Return the [X, Y] coordinate for the center point of the cell that contains the specified text.  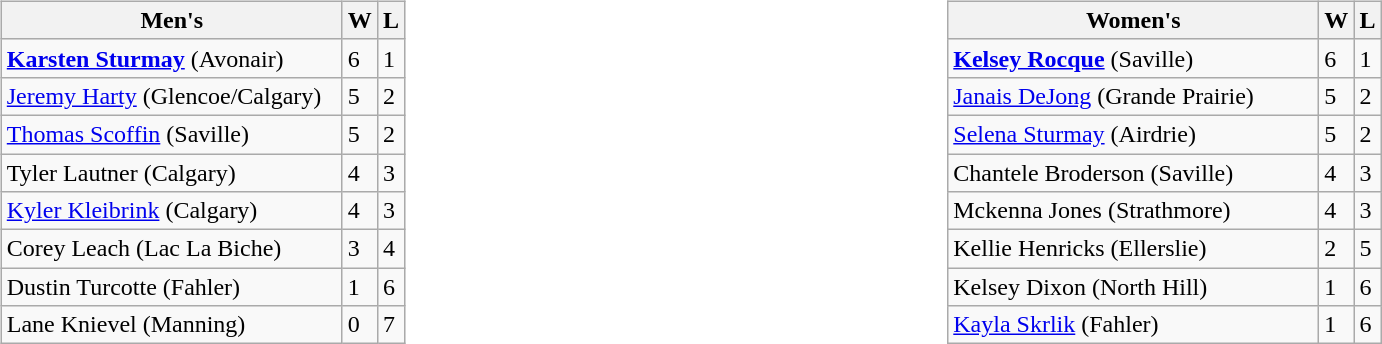
Janais DeJong (Grande Prairie) [1134, 96]
0 [360, 325]
Tyler Lautner (Calgary) [172, 173]
Corey Leach (Lac La Biche) [172, 249]
Jeremy Harty (Glencoe/Calgary) [172, 96]
7 [390, 325]
Lane Knievel (Manning) [172, 325]
Women's [1134, 20]
Chantele Broderson (Saville) [1134, 173]
Kellie Henricks (Ellerslie) [1134, 249]
Kelsey Rocque (Saville) [1134, 58]
Mckenna Jones (Strathmore) [1134, 211]
Kelsey Dixon (North Hill) [1134, 287]
Selena Sturmay (Airdrie) [1134, 134]
Thomas Scoffin (Saville) [172, 134]
Dustin Turcotte (Fahler) [172, 287]
Men's [172, 20]
Karsten Sturmay (Avonair) [172, 58]
Kyler Kleibrink (Calgary) [172, 211]
Kayla Skrlik (Fahler) [1134, 325]
